Return the [X, Y] coordinate for the center point of the cell that contains the specified text.  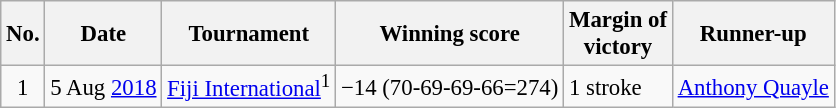
5 Aug 2018 [104, 87]
1 [23, 87]
Margin ofvictory [618, 34]
Runner-up [753, 34]
Anthony Quayle [753, 87]
No. [23, 34]
Winning score [450, 34]
1 stroke [618, 87]
Date [104, 34]
Tournament [249, 34]
−14 (70-69-69-66=274) [450, 87]
Fiji International1 [249, 87]
